Return the [x, y] coordinate for the center point of the cell that contains the specified text.  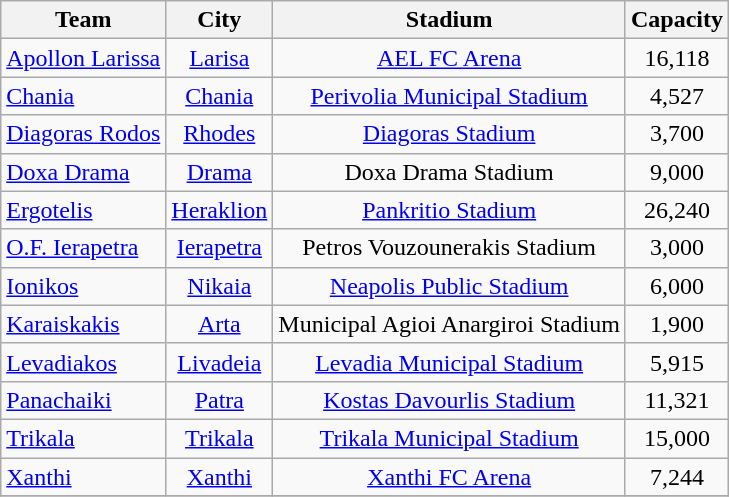
16,118 [676, 58]
1,900 [676, 324]
Doxa Drama Stadium [450, 172]
7,244 [676, 477]
Pankritio Stadium [450, 210]
11,321 [676, 400]
AEL FC Arena [450, 58]
Ergotelis [84, 210]
Arta [220, 324]
6,000 [676, 286]
Diagoras Rodos [84, 134]
Karaiskakis [84, 324]
Xanthi FC Arena [450, 477]
Livadeia [220, 362]
3,000 [676, 248]
Municipal Agioi Anargiroi Stadium [450, 324]
3,700 [676, 134]
City [220, 20]
Rhodes [220, 134]
Panachaiki [84, 400]
Apollon Larissa [84, 58]
4,527 [676, 96]
Doxa Drama [84, 172]
Levadia Municipal Stadium [450, 362]
Ionikos [84, 286]
Capacity [676, 20]
O.F. Ierapetra [84, 248]
Diagoras Stadium [450, 134]
Kostas Davourlis Stadium [450, 400]
Team [84, 20]
Petros Vouzounerakis Stadium [450, 248]
Nikaia [220, 286]
Ierapetra [220, 248]
Perivolia Municipal Stadium [450, 96]
Drama [220, 172]
Trikala Municipal Stadium [450, 438]
9,000 [676, 172]
Patra [220, 400]
Stadium [450, 20]
26,240 [676, 210]
Levadiakos [84, 362]
15,000 [676, 438]
Heraklion [220, 210]
Larisa [220, 58]
5,915 [676, 362]
Neapolis Public Stadium [450, 286]
